Determine the [X, Y] coordinate at the center of the cell enclosing the given text.  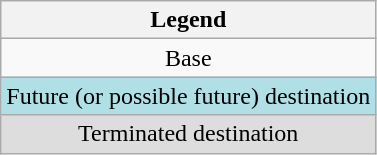
Legend [188, 20]
Terminated destination [188, 134]
Future (or possible future) destination [188, 96]
Base [188, 58]
